From the cell containing the given text, extract its center point as (X, Y) coordinate. 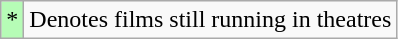
Denotes films still running in theatres (210, 20)
* (12, 20)
